Identify which cell holds the provided text, then report its [X, Y] central coordinate. 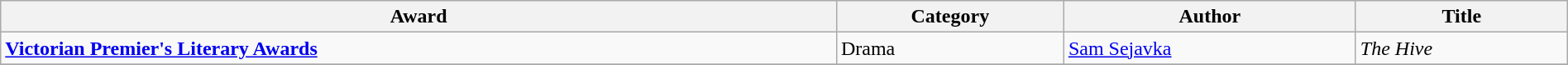
Author [1209, 17]
Category [949, 17]
Drama [949, 48]
The Hive [1461, 48]
Title [1461, 17]
Victorian Premier's Literary Awards [418, 48]
Sam Sejavka [1209, 48]
Award [418, 17]
